Find where the given text appears and provide that cell's center as (X, Y) coordinate. 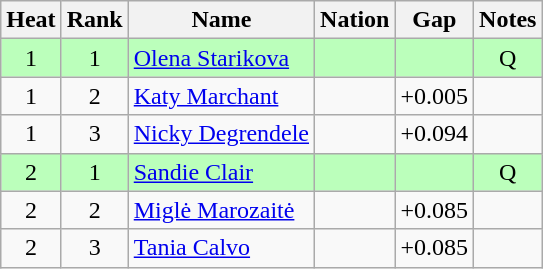
Rank (94, 20)
Nation (355, 20)
Miglė Marozaitė (221, 210)
Olena Starikova (221, 58)
+0.094 (434, 134)
Heat (31, 20)
Nicky Degrendele (221, 134)
Katy Marchant (221, 96)
+0.005 (434, 96)
Gap (434, 20)
Sandie Clair (221, 172)
Notes (508, 20)
Tania Calvo (221, 248)
Name (221, 20)
